Find where the given text appears and provide that cell's center as [x, y] coordinate. 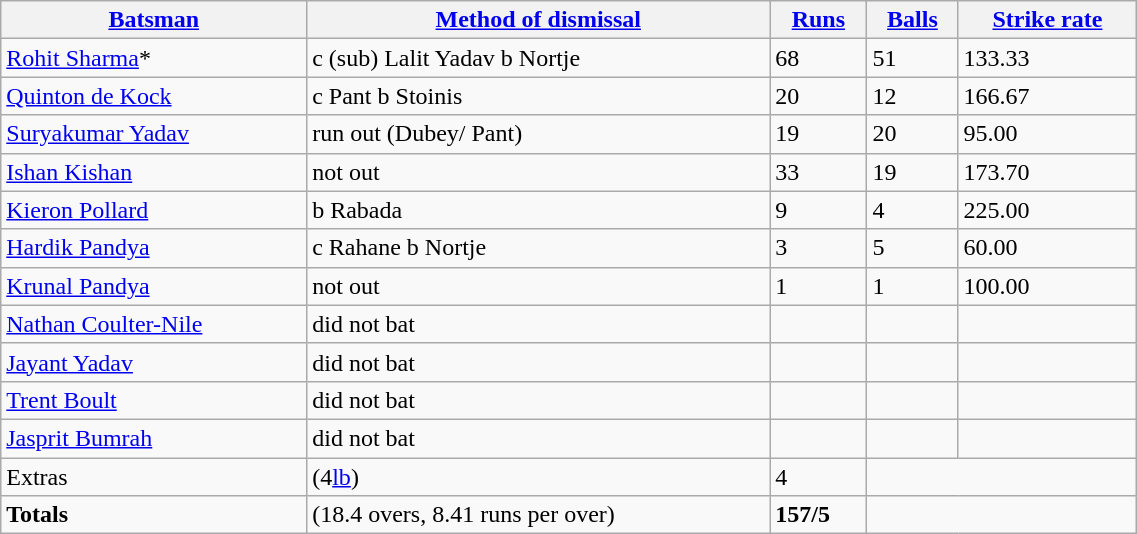
33 [818, 172]
Runs [818, 20]
Jayant Yadav [154, 362]
68 [818, 58]
Trent Boult [154, 400]
c Rahane b Nortje [538, 248]
Hardik Pandya [154, 248]
51 [912, 58]
Rohit Sharma* [154, 58]
100.00 [1048, 286]
Ishan Kishan [154, 172]
12 [912, 96]
Jasprit Bumrah [154, 438]
Quinton de Kock [154, 96]
Strike rate [1048, 20]
95.00 [1048, 134]
c Pant b Stoinis [538, 96]
225.00 [1048, 210]
60.00 [1048, 248]
9 [818, 210]
Totals [154, 515]
Balls [912, 20]
166.67 [1048, 96]
run out (Dubey/ Pant) [538, 134]
133.33 [1048, 58]
Batsman [154, 20]
(18.4 overs, 8.41 runs per over) [538, 515]
Nathan Coulter-Nile [154, 324]
c (sub) Lalit Yadav b Nortje [538, 58]
Extras [154, 477]
173.70 [1048, 172]
b Rabada [538, 210]
Suryakumar Yadav [154, 134]
3 [818, 248]
5 [912, 248]
Krunal Pandya [154, 286]
Method of dismissal [538, 20]
(4lb) [538, 477]
157/5 [818, 515]
Kieron Pollard [154, 210]
